Capture the cell that displays the provided text and extract its (X, Y) central coordinate. 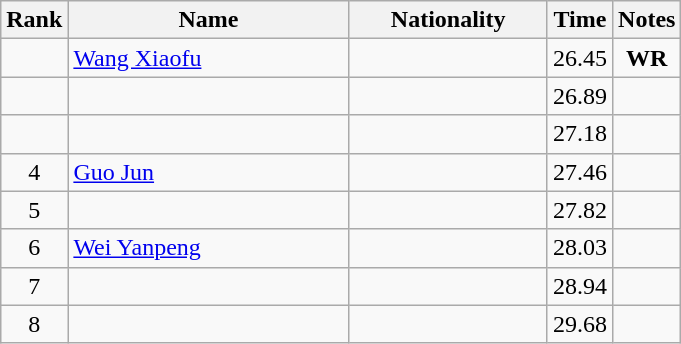
27.18 (580, 134)
27.46 (580, 172)
28.03 (580, 248)
Wang Xiaofu (208, 58)
Notes (647, 20)
29.68 (580, 324)
Wei Yanpeng (208, 248)
27.82 (580, 210)
4 (34, 172)
5 (34, 210)
Guo Jun (208, 172)
26.45 (580, 58)
8 (34, 324)
28.94 (580, 286)
26.89 (580, 96)
6 (34, 248)
Nationality (448, 20)
7 (34, 286)
Time (580, 20)
WR (647, 58)
Rank (34, 20)
Name (208, 20)
